Return (x, y) of the center of cell containing provided text 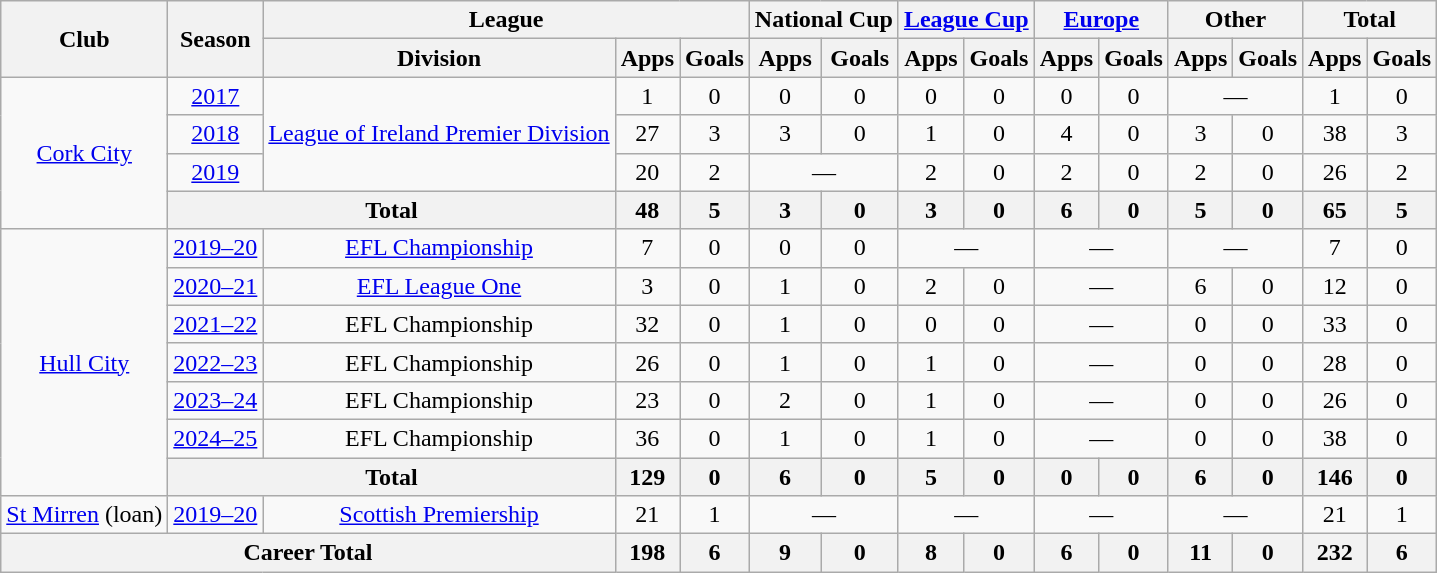
2021–22 (216, 324)
198 (647, 553)
Club (84, 39)
Scottish Premiership (439, 515)
12 (1335, 286)
65 (1335, 210)
EFL League One (439, 286)
27 (647, 134)
Other (1235, 20)
Cork City (84, 153)
33 (1335, 324)
4 (1066, 134)
36 (647, 438)
2018 (216, 134)
32 (647, 324)
2019 (216, 172)
8 (930, 553)
League Cup (966, 20)
National Cup (824, 20)
Europe (1101, 20)
48 (647, 210)
2024–25 (216, 438)
23 (647, 400)
9 (785, 553)
Hull City (84, 362)
League (506, 20)
2022–23 (216, 362)
Division (439, 58)
129 (647, 477)
2017 (216, 96)
20 (647, 172)
2020–21 (216, 286)
146 (1335, 477)
2023–24 (216, 400)
Career Total (308, 553)
11 (1200, 553)
St Mirren (loan) (84, 515)
28 (1335, 362)
232 (1335, 553)
League of Ireland Premier Division (439, 134)
Season (216, 39)
